Search for the cell housing the specified text and yield its (X, Y) center coordinate. 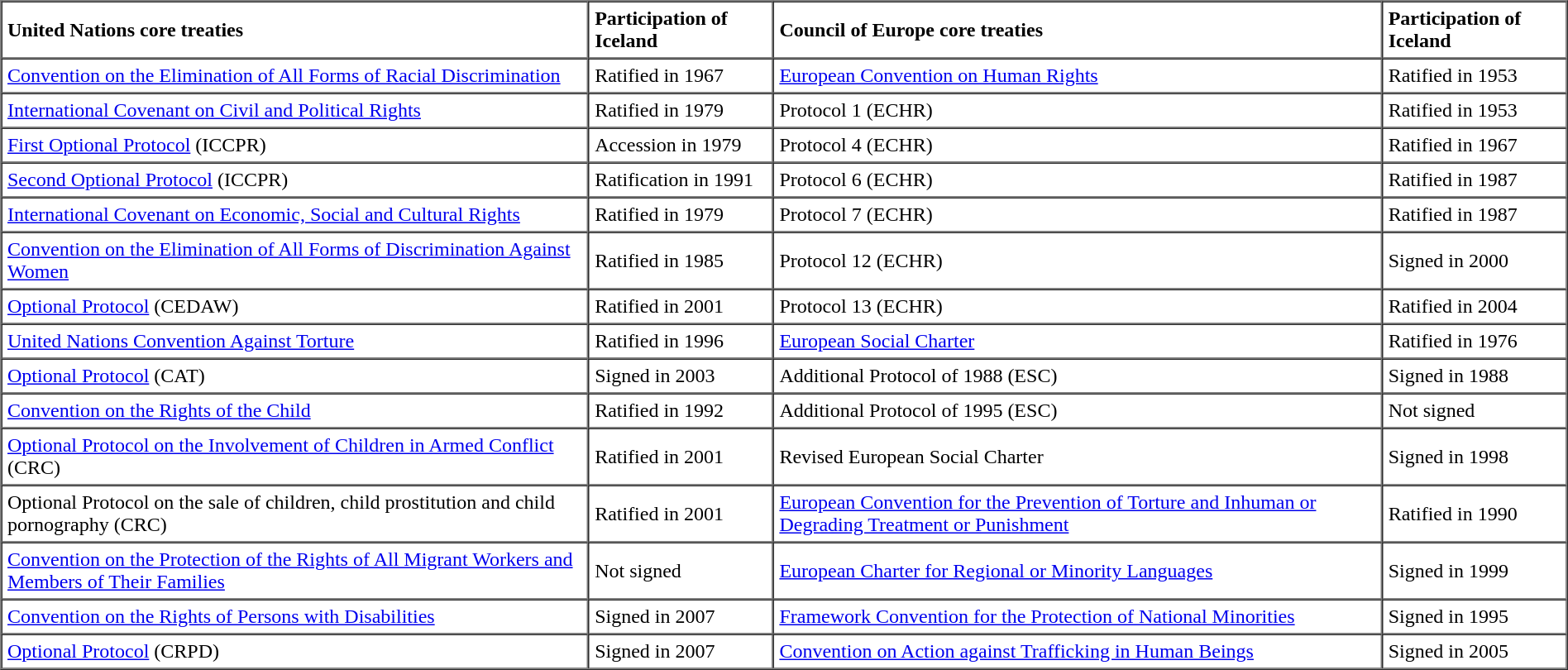
Signed in 2003 (681, 376)
Signed in 2000 (1474, 260)
Optional Protocol (CEDAW) (295, 307)
United Nations Convention Against Torture (295, 342)
Additional Protocol of 1988 (ESC) (1078, 376)
Ratified in 2004 (1474, 307)
European Convention on Human Rights (1078, 75)
Signed in 1999 (1474, 571)
Ratified in 1976 (1474, 342)
First Optional Protocol (ICCPR) (295, 145)
Ratified in 1985 (681, 260)
Additional Protocol of 1995 (ESC) (1078, 411)
Protocol 12 (ECHR) (1078, 260)
Ratified in 1996 (681, 342)
Protocol 13 (ECHR) (1078, 307)
Accession in 1979 (681, 145)
Revised European Social Charter (1078, 457)
Signed in 2005 (1474, 651)
Convention on the Protection of the Rights of All Migrant Workers and Members of Their Families (295, 571)
Framework Convention for the Protection of National Minorities (1078, 616)
Optional Protocol (CRPD) (295, 651)
European Social Charter (1078, 342)
Ratification in 1991 (681, 179)
Ratified in 1992 (681, 411)
Convention on the Elimination of All Forms of Discrimination Against Women (295, 260)
Convention on the Rights of the Child (295, 411)
Optional Protocol on the Involvement of Children in Armed Conflict (CRC) (295, 457)
Second Optional Protocol (ICCPR) (295, 179)
European Charter for Regional or Minority Languages (1078, 571)
Signed in 1995 (1474, 616)
International Covenant on Economic, Social and Cultural Rights (295, 214)
Protocol 6 (ECHR) (1078, 179)
Signed in 1988 (1474, 376)
United Nations core treaties (295, 30)
Ratified in 1990 (1474, 513)
Protocol 7 (ECHR) (1078, 214)
Protocol 4 (ECHR) (1078, 145)
Convention on Action against Trafficking in Human Beings (1078, 651)
Signed in 1998 (1474, 457)
International Covenant on Civil and Political Rights (295, 110)
Protocol 1 (ECHR) (1078, 110)
Council of Europe core treaties (1078, 30)
Optional Protocol on the sale of children, child prostitution and child pornography (CRC) (295, 513)
Optional Protocol (CAT) (295, 376)
Convention on the Rights of Persons with Disabilities (295, 616)
Convention on the Elimination of All Forms of Racial Discrimination (295, 75)
European Convention for the Prevention of Torture and Inhuman or Degrading Treatment or Punishment (1078, 513)
